Identify which cell holds the provided text, then report its (X, Y) central coordinate. 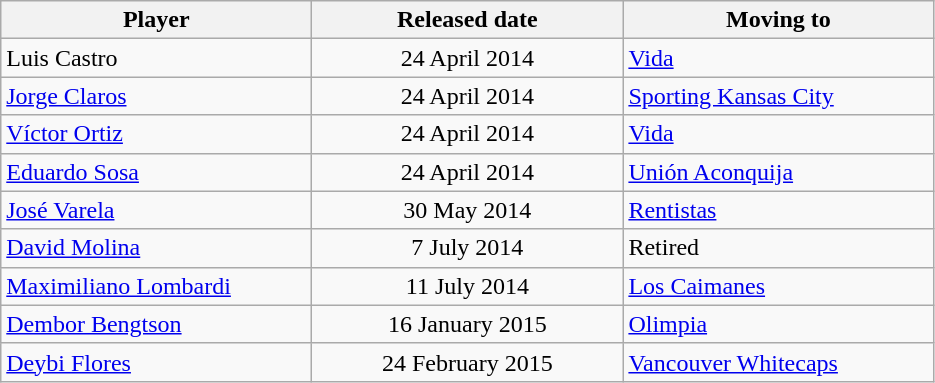
Rentistas (778, 210)
José Varela (156, 210)
Olimpia (778, 324)
Vancouver Whitecaps (778, 362)
16 January 2015 (468, 324)
David Molina (156, 248)
7 July 2014 (468, 248)
Víctor Ortiz (156, 134)
Deybi Flores (156, 362)
24 February 2015 (468, 362)
Los Caimanes (778, 286)
Moving to (778, 20)
Luis Castro (156, 58)
Dembor Bengtson (156, 324)
Released date (468, 20)
Maximiliano Lombardi (156, 286)
Unión Aconquija (778, 172)
11 July 2014 (468, 286)
Retired (778, 248)
Eduardo Sosa (156, 172)
Sporting Kansas City (778, 96)
Player (156, 20)
Jorge Claros (156, 96)
30 May 2014 (468, 210)
